Provide the [x, y] coordinate of the cell's center where the given text is located.  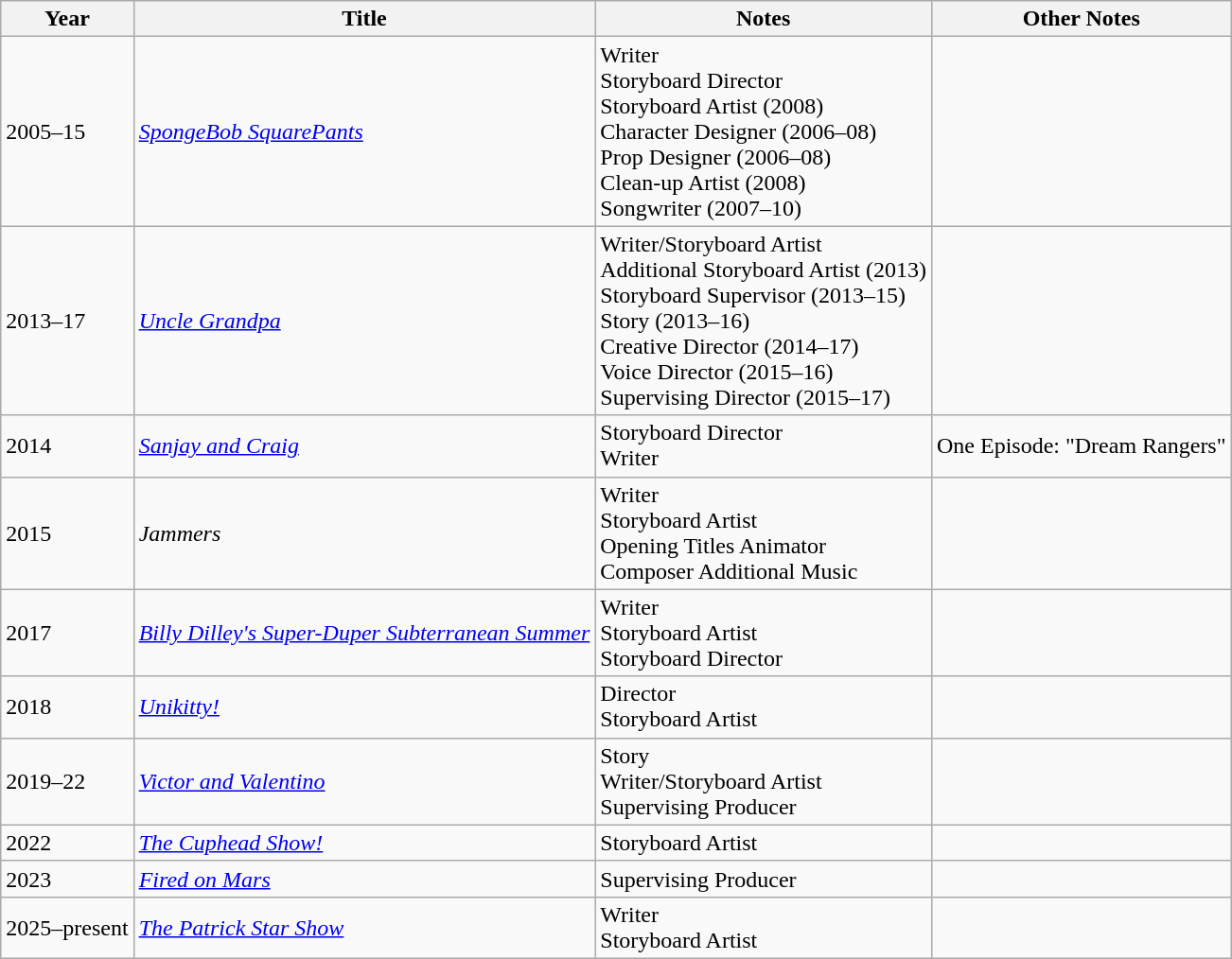
Title [364, 19]
2013–17 [67, 321]
Billy Dilley's Super-Duper Subterranean Summer [364, 633]
Supervising Producer [764, 879]
WriterStoryboard ArtistOpening Titles AnimatorComposer Additional Music [764, 533]
2022 [67, 843]
Uncle Grandpa [364, 321]
DirectorStoryboard Artist [764, 707]
Notes [764, 19]
Jammers [364, 533]
2017 [67, 633]
Fired on Mars [364, 879]
The Cuphead Show! [364, 843]
One Episode: "Dream Rangers" [1081, 446]
SpongeBob SquarePants [364, 131]
Storyboard Artist [764, 843]
2018 [67, 707]
WriterStoryboard Artist [764, 927]
Unikitty! [364, 707]
Other Notes [1081, 19]
WriterStoryboard DirectorStoryboard Artist (2008)Character Designer (2006–08)Prop Designer (2006–08)Clean-up Artist (2008)Songwriter (2007–10) [764, 131]
2014 [67, 446]
2005–15 [67, 131]
Sanjay and Craig [364, 446]
2019–22 [67, 781]
2023 [67, 879]
2025–present [67, 927]
WriterStoryboard ArtistStoryboard Director [764, 633]
2015 [67, 533]
Year [67, 19]
StoryWriter/Storyboard ArtistSupervising Producer [764, 781]
Storyboard DirectorWriter [764, 446]
Victor and Valentino [364, 781]
The Patrick Star Show [364, 927]
